Output the (X, Y) coordinate of the center of the cell containing the given text.  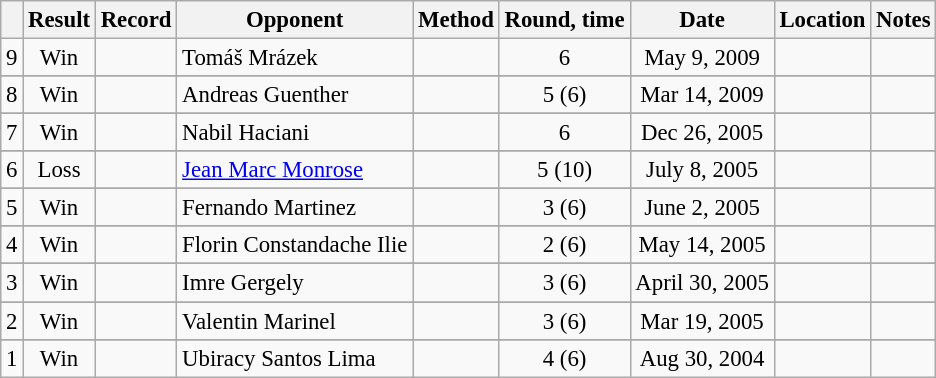
Jean Marc Monrose (295, 170)
July 8, 2005 (702, 170)
May 14, 2005 (702, 245)
1 (12, 358)
Location (822, 20)
4 (6) (564, 358)
4 (12, 245)
May 9, 2009 (702, 58)
Imre Gergely (295, 283)
5 (10) (564, 170)
Mar 14, 2009 (702, 95)
Aug 30, 2004 (702, 358)
Fernando Martinez (295, 208)
April 30, 2005 (702, 283)
Nabil Haciani (295, 133)
2 (6) (564, 245)
9 (12, 58)
Dec 26, 2005 (702, 133)
Result (60, 20)
Valentin Marinel (295, 321)
Method (456, 20)
8 (12, 95)
Andreas Guenther (295, 95)
2 (12, 321)
Tomáš Mrázek (295, 58)
Notes (904, 20)
Loss (60, 170)
7 (12, 133)
Round, time (564, 20)
Opponent (295, 20)
5 (12, 208)
Ubiracy Santos Lima (295, 358)
5 (6) (564, 95)
Record (136, 20)
Mar 19, 2005 (702, 321)
3 (12, 283)
Date (702, 20)
Florin Constandache Ilie (295, 245)
June 2, 2005 (702, 208)
